Provide the (x, y) coordinate of the cell's center where the given text is located.  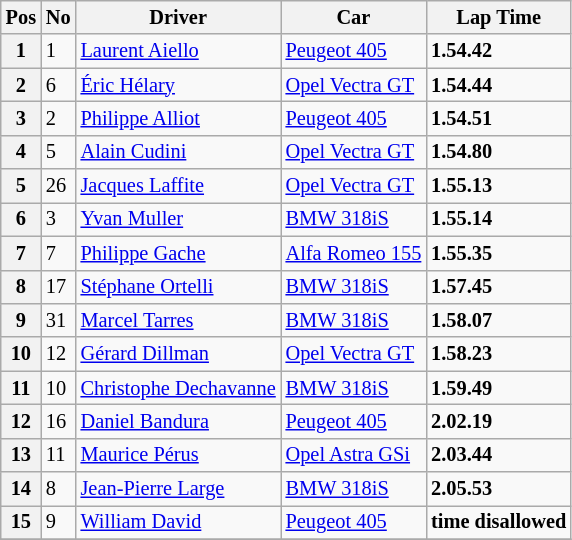
Laurent Aiello (178, 51)
17 (58, 287)
1.54.80 (498, 152)
Car (354, 17)
2.02.19 (498, 421)
Gérard Dillman (178, 354)
1.55.35 (498, 253)
4 (21, 152)
1.54.44 (498, 85)
Opel Astra GSi (354, 455)
2.03.44 (498, 455)
Alfa Romeo 155 (354, 253)
1.54.51 (498, 118)
William David (178, 522)
14 (21, 489)
Stéphane Ortelli (178, 287)
Christophe Dechavanne (178, 388)
Jacques Laffite (178, 186)
15 (21, 522)
Daniel Bandura (178, 421)
31 (58, 320)
Jean-Pierre Large (178, 489)
1.55.13 (498, 186)
1.58.07 (498, 320)
Alain Cudini (178, 152)
2.05.53 (498, 489)
time disallowed (498, 522)
Philippe Gache (178, 253)
1.54.42 (498, 51)
No (58, 17)
16 (58, 421)
13 (21, 455)
Éric Hélary (178, 85)
Pos (21, 17)
Driver (178, 17)
26 (58, 186)
Yvan Muller (178, 219)
Philippe Alliot (178, 118)
1.58.23 (498, 354)
Maurice Pérus (178, 455)
1.57.45 (498, 287)
Lap Time (498, 17)
Marcel Tarres (178, 320)
1.59.49 (498, 388)
1.55.14 (498, 219)
